Identify which cell holds the provided text, then report its (X, Y) central coordinate. 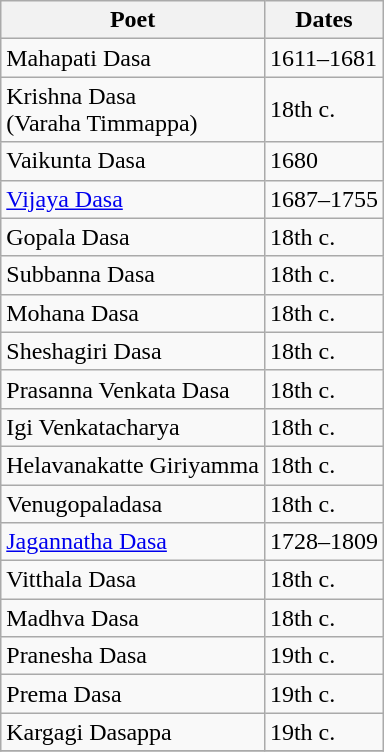
Jagannatha Dasa (133, 542)
Poet (133, 20)
1728–1809 (324, 542)
Prasanna Venkata Dasa (133, 389)
Igi Venkatacharya (133, 427)
Helavanakatte Giriyamma (133, 465)
Dates (324, 20)
Sheshagiri Dasa (133, 351)
Madhva Dasa (133, 618)
Gopala Dasa (133, 237)
Krishna Dasa(Varaha Timmappa) (133, 110)
Subbanna Dasa (133, 275)
Vijaya Dasa (133, 199)
Venugopaladasa (133, 503)
Mohana Dasa (133, 313)
Pranesha Dasa (133, 656)
Prema Dasa (133, 694)
Vitthala Dasa (133, 580)
Kargagi Dasappa (133, 732)
1611–1681 (324, 58)
1687–1755 (324, 199)
Mahapati Dasa (133, 58)
Vaikunta Dasa (133, 161)
1680 (324, 161)
